From the cell containing the given text, extract its center point as (X, Y) coordinate. 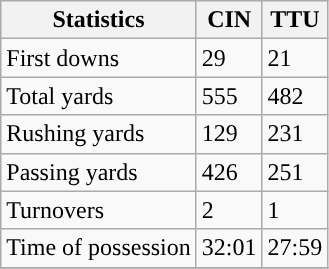
Rushing yards (99, 134)
Turnovers (99, 210)
Statistics (99, 20)
CIN (229, 20)
Time of possession (99, 248)
27:59 (295, 248)
482 (295, 96)
2 (229, 210)
TTU (295, 20)
29 (229, 58)
251 (295, 172)
Total yards (99, 96)
First downs (99, 58)
231 (295, 134)
426 (229, 172)
32:01 (229, 248)
Passing yards (99, 172)
129 (229, 134)
1 (295, 210)
555 (229, 96)
21 (295, 58)
